For the text-containing cell, return its midpoint in [X, Y] coordinate format. 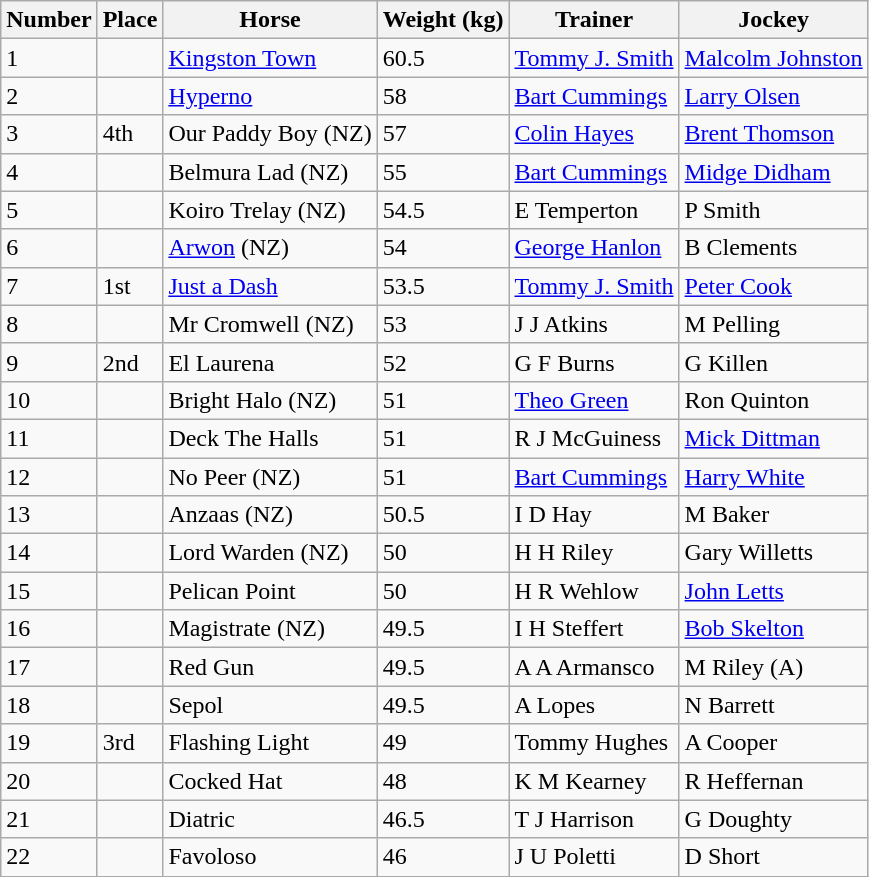
Magistrate (NZ) [270, 629]
6 [49, 248]
T J Harrison [594, 819]
7 [49, 286]
3rd [130, 743]
20 [49, 781]
2nd [130, 362]
Weight (kg) [443, 20]
G Killen [774, 362]
Our Paddy Boy (NZ) [270, 134]
I D Hay [594, 515]
A A Armansco [594, 667]
Flashing Light [270, 743]
Cocked Hat [270, 781]
5 [49, 210]
Trainer [594, 20]
Bob Skelton [774, 629]
17 [49, 667]
48 [443, 781]
46 [443, 857]
46.5 [443, 819]
9 [49, 362]
58 [443, 96]
George Hanlon [594, 248]
Koiro Trelay (NZ) [270, 210]
21 [49, 819]
Anzaas (NZ) [270, 515]
Arwon (NZ) [270, 248]
Kingston Town [270, 58]
55 [443, 172]
Larry Olsen [774, 96]
P Smith [774, 210]
Colin Hayes [594, 134]
53.5 [443, 286]
49 [443, 743]
E Temperton [594, 210]
D Short [774, 857]
15 [49, 591]
Mr Cromwell (NZ) [270, 324]
A Cooper [774, 743]
No Peer (NZ) [270, 477]
Sepol [270, 705]
B Clements [774, 248]
H R Wehlow [594, 591]
54.5 [443, 210]
Red Gun [270, 667]
Place [130, 20]
57 [443, 134]
60.5 [443, 58]
Peter Cook [774, 286]
Hyperno [270, 96]
Harry White [774, 477]
Number [49, 20]
3 [49, 134]
Diatric [270, 819]
16 [49, 629]
52 [443, 362]
11 [49, 438]
R Heffernan [774, 781]
Malcolm Johnston [774, 58]
54 [443, 248]
Midge Didham [774, 172]
N Barrett [774, 705]
Belmura Lad (NZ) [270, 172]
Bright Halo (NZ) [270, 400]
Lord Warden (NZ) [270, 553]
Gary Willetts [774, 553]
4 [49, 172]
Jockey [774, 20]
A Lopes [594, 705]
8 [49, 324]
12 [49, 477]
I H Steffert [594, 629]
Deck The Halls [270, 438]
M Pelling [774, 324]
Horse [270, 20]
13 [49, 515]
10 [49, 400]
R J McGuiness [594, 438]
G F Burns [594, 362]
J U Poletti [594, 857]
M Riley (A) [774, 667]
Theo Green [594, 400]
Pelican Point [270, 591]
2 [49, 96]
Brent Thomson [774, 134]
4th [130, 134]
K M Kearney [594, 781]
G Doughty [774, 819]
50.5 [443, 515]
14 [49, 553]
John Letts [774, 591]
53 [443, 324]
H H Riley [594, 553]
J J Atkins [594, 324]
El Laurena [270, 362]
Tommy Hughes [594, 743]
19 [49, 743]
1st [130, 286]
18 [49, 705]
Mick Dittman [774, 438]
Favoloso [270, 857]
M Baker [774, 515]
Just a Dash [270, 286]
1 [49, 58]
Ron Quinton [774, 400]
22 [49, 857]
